Identify which cell holds the provided text, then report its (X, Y) central coordinate. 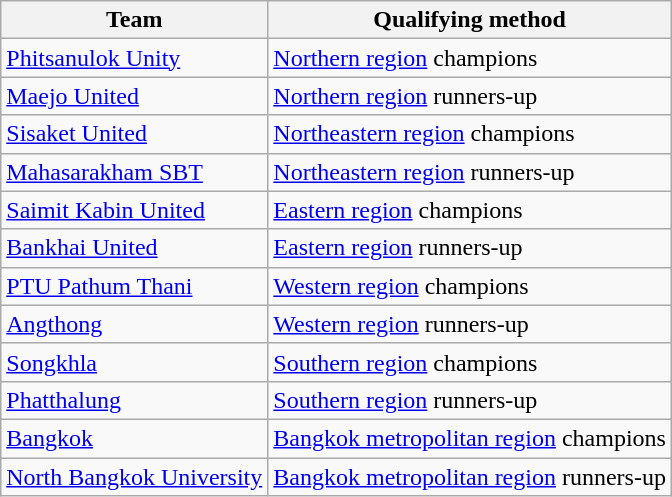
Western region runners-up (470, 324)
Sisaket United (134, 134)
Angthong (134, 324)
Qualifying method (470, 20)
Songkhla (134, 362)
Eastern region runners-up (470, 248)
North Bangkok University (134, 477)
Northern region champions (470, 58)
Western region champions (470, 286)
PTU Pathum Thani (134, 286)
Northern region runners-up (470, 96)
Eastern region champions (470, 210)
Mahasarakham SBT (134, 172)
Northeastern region runners-up (470, 172)
Maejo United (134, 96)
Northeastern region champions (470, 134)
Phatthalung (134, 400)
Phitsanulok Unity (134, 58)
Saimit Kabin United (134, 210)
Team (134, 20)
Southern region champions (470, 362)
Southern region runners-up (470, 400)
Bangkok metropolitan region runners-up (470, 477)
Bangkok metropolitan region champions (470, 438)
Bankhai United (134, 248)
Bangkok (134, 438)
